Search for the cell housing the specified text and yield its [x, y] center coordinate. 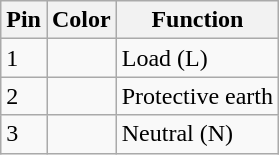
3 [24, 134]
Function [197, 20]
Color [81, 20]
Protective earth [197, 96]
Neutral (N) [197, 134]
2 [24, 96]
1 [24, 58]
Pin [24, 20]
Load (L) [197, 58]
